Locate the cell with the specified text and output its (X, Y) center coordinate. 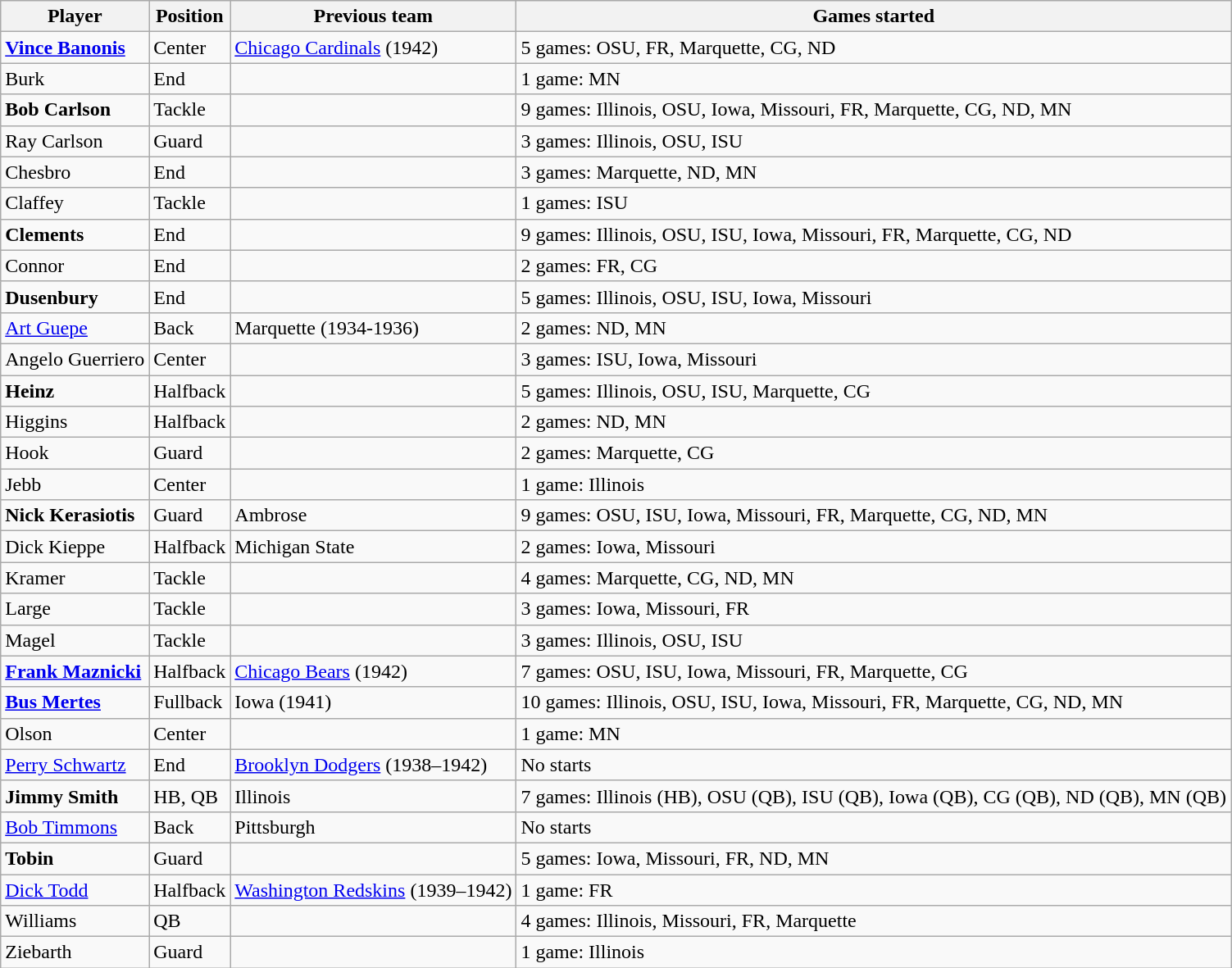
Large (75, 609)
2 games: Iowa, Missouri (874, 547)
4 games: Illinois, Missouri, FR, Marquette (874, 921)
Ray Carlson (75, 141)
Art Guepe (75, 328)
Bob Carlson (75, 110)
Vince Banonis (75, 48)
Michigan State (374, 547)
Dick Todd (75, 889)
Hook (75, 453)
2 games: Marquette, CG (874, 453)
Ambrose (374, 516)
HB, QB (190, 796)
Tobin (75, 858)
Iowa (1941) (374, 702)
3 games: Marquette, ND, MN (874, 172)
Jimmy Smith (75, 796)
5 games: Illinois, OSU, ISU, Marquette, CG (874, 391)
Kramer (75, 578)
Chicago Cardinals (1942) (374, 48)
Brooklyn Dodgers (1938–1942) (374, 765)
7 games: OSU, ISU, Iowa, Missouri, FR, Marquette, CG (874, 671)
Clements (75, 234)
1 game: FR (874, 889)
Claffey (75, 203)
Chesbro (75, 172)
Connor (75, 266)
Bob Timmons (75, 827)
Dusenbury (75, 297)
2 games: FR, CG (874, 266)
Position (190, 16)
Previous team (374, 16)
Heinz (75, 391)
5 games: Illinois, OSU, ISU, Iowa, Missouri (874, 297)
Burk (75, 79)
Frank Maznicki (75, 671)
9 games: OSU, ISU, Iowa, Missouri, FR, Marquette, CG, ND, MN (874, 516)
Bus Mertes (75, 702)
3 games: Iowa, Missouri, FR (874, 609)
Magel (75, 640)
Washington Redskins (1939–1942) (374, 889)
Ziebarth (75, 952)
Olson (75, 734)
Angelo Guerriero (75, 359)
7 games: Illinois (HB), OSU (QB), ISU (QB), Iowa (QB), CG (QB), ND (QB), MN (QB) (874, 796)
Player (75, 16)
Williams (75, 921)
Marquette (1934-1936) (374, 328)
1 games: ISU (874, 203)
Higgins (75, 422)
9 games: Illinois, OSU, Iowa, Missouri, FR, Marquette, CG, ND, MN (874, 110)
9 games: Illinois, OSU, ISU, Iowa, Missouri, FR, Marquette, CG, ND (874, 234)
10 games: Illinois, OSU, ISU, Iowa, Missouri, FR, Marquette, CG, ND, MN (874, 702)
Fullback (190, 702)
5 games: Iowa, Missouri, FR, ND, MN (874, 858)
Games started (874, 16)
Jebb (75, 484)
Perry Schwartz (75, 765)
Nick Kerasiotis (75, 516)
Chicago Bears (1942) (374, 671)
Pittsburgh (374, 827)
Illinois (374, 796)
QB (190, 921)
3 games: ISU, Iowa, Missouri (874, 359)
4 games: Marquette, CG, ND, MN (874, 578)
Dick Kieppe (75, 547)
5 games: OSU, FR, Marquette, CG, ND (874, 48)
